Locate the cell with the specified text and output its [X, Y] center coordinate. 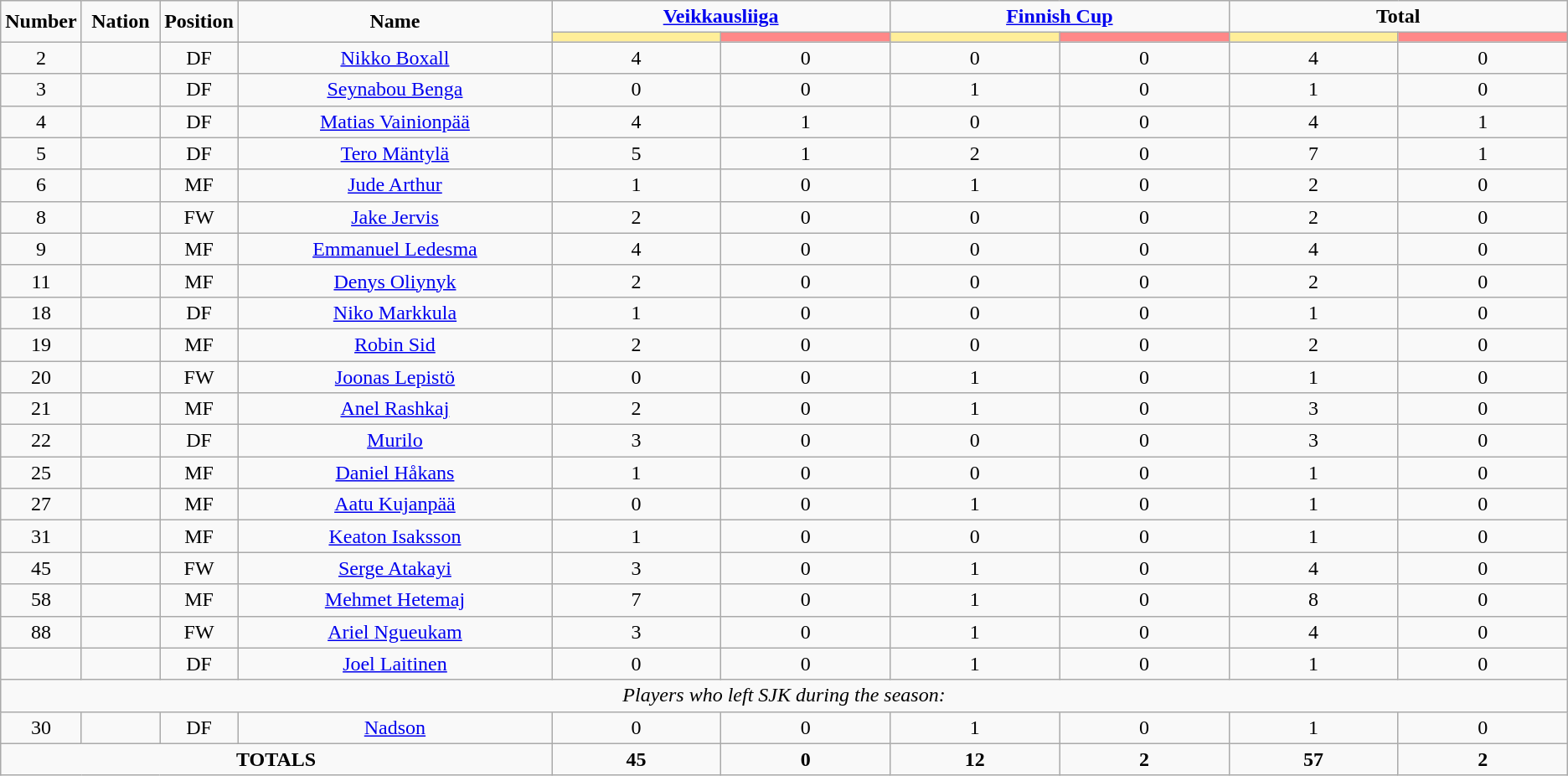
Murilo [395, 441]
Serge Atakayi [395, 568]
Finnish Cup [1060, 17]
Jake Jervis [395, 217]
Name [395, 22]
Total [1398, 17]
Mehmet Hetemaj [395, 600]
Number [41, 22]
Emmanuel Ledesma [395, 249]
18 [41, 313]
11 [41, 281]
Matias Vainionpää [395, 122]
58 [41, 600]
Players who left SJK during the season: [784, 696]
Niko Markkula [395, 313]
12 [975, 759]
Denys Oliynyk [395, 281]
88 [41, 632]
Keaton Isaksson [395, 536]
Joel Laitinen [395, 664]
Aatu Kujanpää [395, 504]
Joonas Lepistö [395, 376]
Nation [121, 22]
30 [41, 727]
TOTALS [276, 759]
6 [41, 185]
21 [41, 409]
Position [199, 22]
9 [41, 249]
Tero Mäntylä [395, 153]
Seynabou Benga [395, 90]
Jude Arthur [395, 185]
57 [1313, 759]
31 [41, 536]
Nadson [395, 727]
Veikkausliiga [720, 17]
Nikko Boxall [395, 58]
27 [41, 504]
Anel Rashkaj [395, 409]
Robin Sid [395, 344]
20 [41, 376]
22 [41, 441]
19 [41, 344]
25 [41, 473]
Ariel Ngueukam [395, 632]
Daniel Håkans [395, 473]
